Return the (X, Y) coordinate for the center point of the cell that contains the specified text.  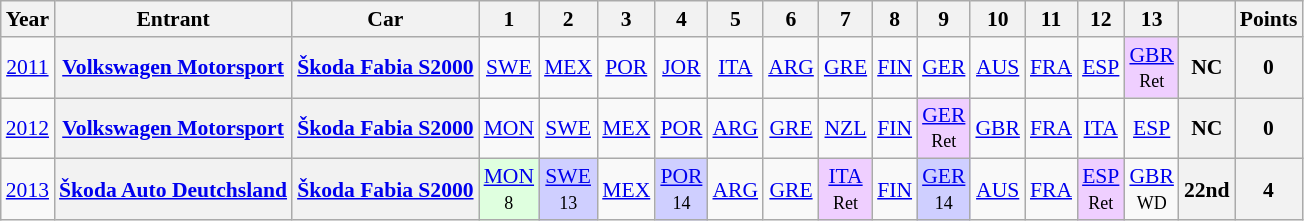
GER14 (944, 190)
GBR (998, 128)
2011 (28, 68)
12 (1100, 19)
1 (510, 19)
NZL (846, 128)
2013 (28, 190)
POR14 (681, 190)
GER (944, 68)
9 (944, 19)
6 (791, 19)
2012 (28, 128)
5 (735, 19)
GBRRet (1152, 68)
ITARet (846, 190)
GBRWD (1152, 190)
Škoda Auto Deutchsland (173, 190)
Year (28, 19)
10 (998, 19)
GERRet (944, 128)
MON (510, 128)
Entrant (173, 19)
13 (1152, 19)
JOR (681, 68)
MON8 (510, 190)
3 (626, 19)
ESPRet (1100, 190)
SWE13 (568, 190)
Car (385, 19)
11 (1051, 19)
22nd (1207, 190)
Points (1269, 19)
7 (846, 19)
2 (568, 19)
8 (894, 19)
